For the text-containing cell, return its midpoint in [x, y] coordinate format. 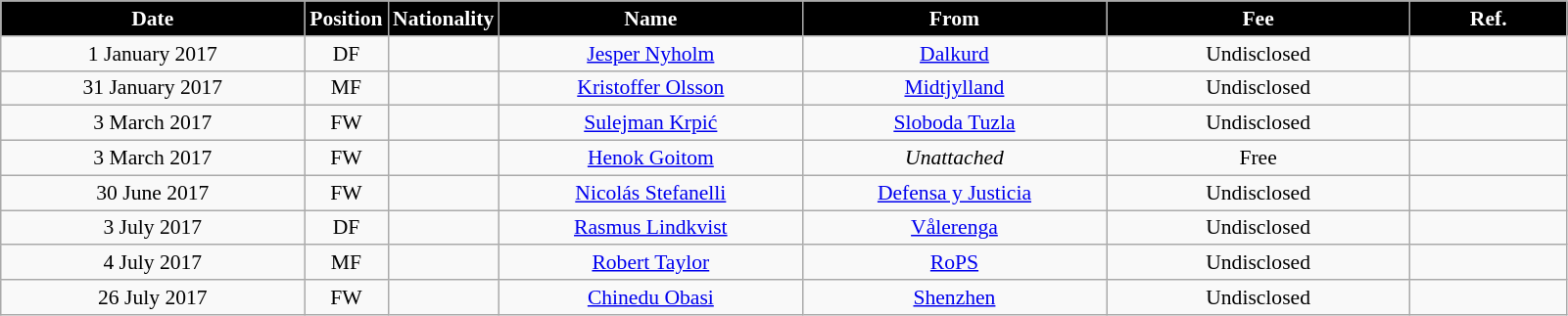
26 July 2017 [153, 297]
RoPS [954, 263]
Ref. [1489, 19]
31 January 2017 [153, 88]
Sulejman Krpić [650, 123]
Position [347, 19]
Free [1259, 158]
Name [650, 19]
Henok Goitom [650, 158]
Nationality [443, 19]
Sloboda Tuzla [954, 123]
Fee [1259, 19]
From [954, 19]
Nicolás Stefanelli [650, 193]
Dalkurd [954, 54]
1 January 2017 [153, 54]
30 June 2017 [153, 193]
Chinedu Obasi [650, 297]
Jesper Nyholm [650, 54]
Midtjylland [954, 88]
4 July 2017 [153, 263]
Shenzhen [954, 297]
Kristoffer Olsson [650, 88]
Rasmus Lindkvist [650, 228]
Date [153, 19]
Robert Taylor [650, 263]
Vålerenga [954, 228]
Unattached [954, 158]
Defensa y Justicia [954, 193]
3 July 2017 [153, 228]
